Scan for the cell matching the given text and deliver its [x, y] coordinate at center. 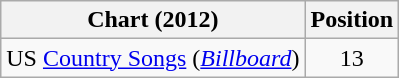
Chart (2012) [153, 20]
US Country Songs (Billboard) [153, 58]
Position [352, 20]
13 [352, 58]
